For the text-containing cell, return its midpoint in [x, y] coordinate format. 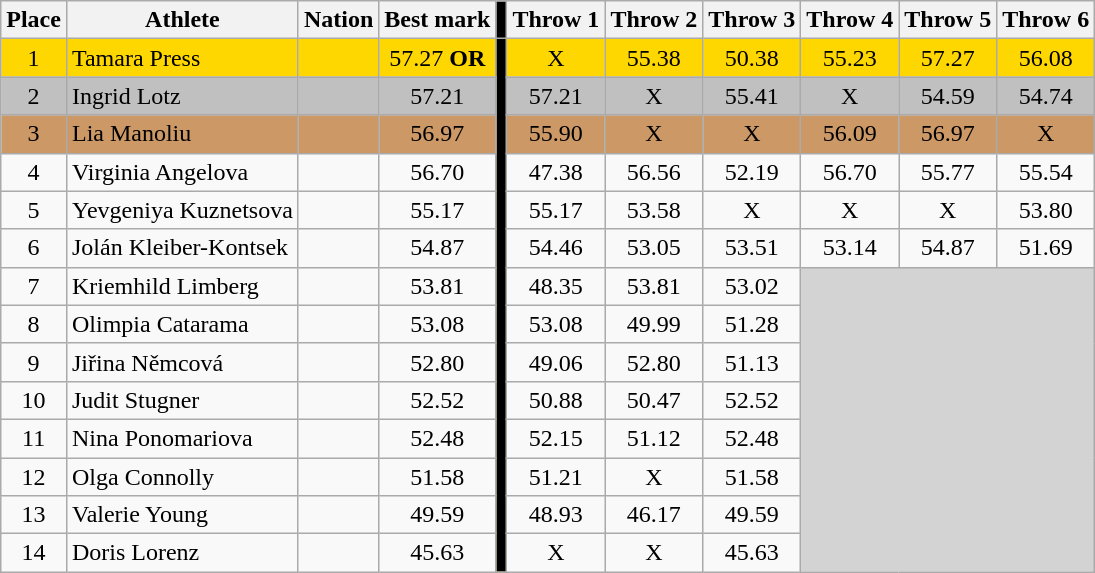
Olimpia Catarama [182, 324]
Virginia Angelova [182, 172]
Lia Manoliu [182, 134]
2 [34, 96]
50.88 [556, 400]
Kriemhild Limberg [182, 286]
55.77 [948, 172]
Nina Ponomariova [182, 438]
9 [34, 362]
51.69 [1046, 248]
55.54 [1046, 172]
53.58 [654, 210]
Ingrid Lotz [182, 96]
51.13 [752, 362]
54.59 [948, 96]
Tamara Press [182, 58]
53.02 [752, 286]
49.99 [654, 324]
Olga Connolly [182, 477]
Nation [338, 20]
4 [34, 172]
51.12 [654, 438]
Throw 3 [752, 20]
12 [34, 477]
Throw 6 [1046, 20]
55.41 [752, 96]
52.15 [556, 438]
48.35 [556, 286]
54.74 [1046, 96]
46.17 [654, 515]
53.80 [1046, 210]
Place [34, 20]
Throw 1 [556, 20]
55.90 [556, 134]
Athlete [182, 20]
Doris Lorenz [182, 553]
53.05 [654, 248]
55.38 [654, 58]
7 [34, 286]
52.19 [752, 172]
Judit Stugner [182, 400]
11 [34, 438]
14 [34, 553]
56.08 [1046, 58]
8 [34, 324]
55.23 [850, 58]
57.27 OR [438, 58]
Best mark [438, 20]
10 [34, 400]
3 [34, 134]
56.56 [654, 172]
51.21 [556, 477]
Valerie Young [182, 515]
51.28 [752, 324]
1 [34, 58]
50.47 [654, 400]
6 [34, 248]
56.09 [850, 134]
49.06 [556, 362]
Throw 4 [850, 20]
54.46 [556, 248]
50.38 [752, 58]
13 [34, 515]
5 [34, 210]
Yevgeniya Kuznetsova [182, 210]
Throw 5 [948, 20]
53.51 [752, 248]
53.14 [850, 248]
47.38 [556, 172]
48.93 [556, 515]
Throw 2 [654, 20]
57.27 [948, 58]
Jiřina Němcová [182, 362]
Jolán Kleiber-Kontsek [182, 248]
